Search for the cell housing the specified text and yield its (x, y) center coordinate. 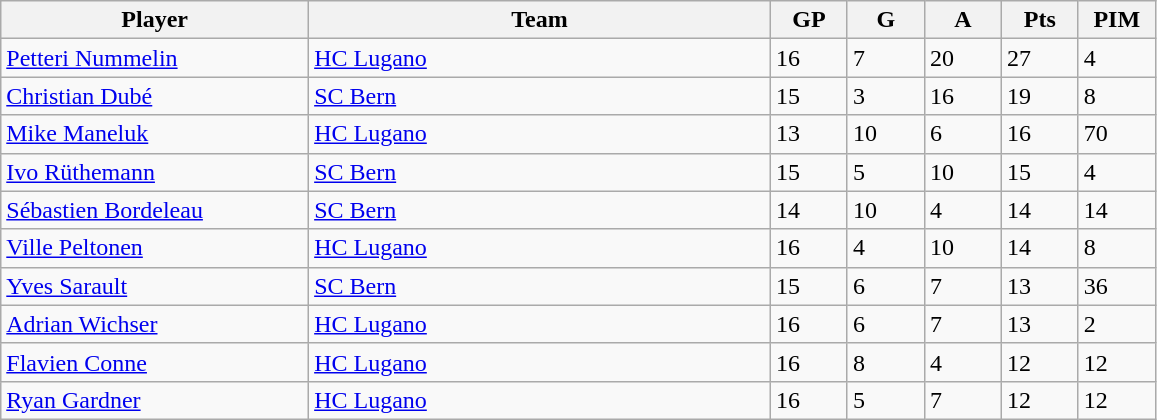
Petteri Nummelin (155, 58)
27 (1040, 58)
Team (540, 20)
Yves Sarault (155, 286)
Ville Peltonen (155, 248)
PIM (1116, 20)
Sébastien Bordeleau (155, 210)
36 (1116, 286)
Mike Maneluk (155, 134)
2 (1116, 324)
Adrian Wichser (155, 324)
Christian Dubé (155, 96)
3 (886, 96)
G (886, 20)
Flavien Conne (155, 362)
A (962, 20)
Pts (1040, 20)
GP (808, 20)
Player (155, 20)
Ryan Gardner (155, 400)
Ivo Rüthemann (155, 172)
70 (1116, 134)
20 (962, 58)
19 (1040, 96)
